From the cell containing the given text, extract its center point as [X, Y] coordinate. 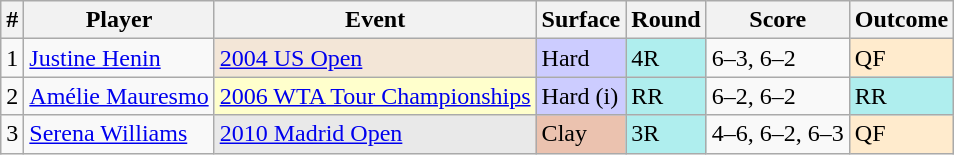
# [12, 20]
Serena Williams [119, 134]
Surface [581, 20]
2010 Madrid Open [375, 134]
1 [12, 58]
Hard [581, 58]
4R [666, 58]
2004 US Open [375, 58]
3 [12, 134]
Hard (i) [581, 96]
Clay [581, 134]
Justine Henin [119, 58]
Outcome [901, 20]
6–2, 6–2 [778, 96]
6–3, 6–2 [778, 58]
Event [375, 20]
3R [666, 134]
Round [666, 20]
Amélie Mauresmo [119, 96]
2006 WTA Tour Championships [375, 96]
Player [119, 20]
Score [778, 20]
4–6, 6–2, 6–3 [778, 134]
2 [12, 96]
